Return [X, Y] of the center of cell containing provided text 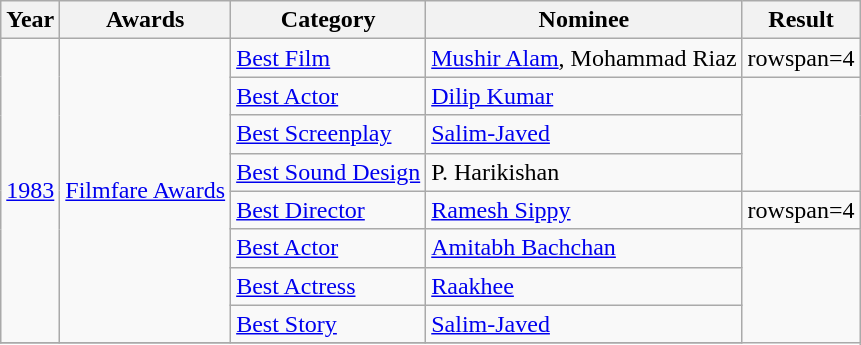
Best Director [328, 210]
Best Film [328, 58]
Category [328, 20]
1983 [30, 191]
Best Sound Design [328, 172]
Raakhee [584, 286]
Ramesh Sippy [584, 210]
Nominee [584, 20]
Awards [146, 20]
Amitabh Bachchan [584, 248]
Best Actress [328, 286]
Best Story [328, 324]
P. Harikishan [584, 172]
Filmfare Awards [146, 191]
Year [30, 20]
Result [801, 20]
Best Screenplay [328, 134]
Mushir Alam, Mohammad Riaz [584, 58]
Dilip Kumar [584, 96]
